From the cell containing the given text, extract its center point as [X, Y] coordinate. 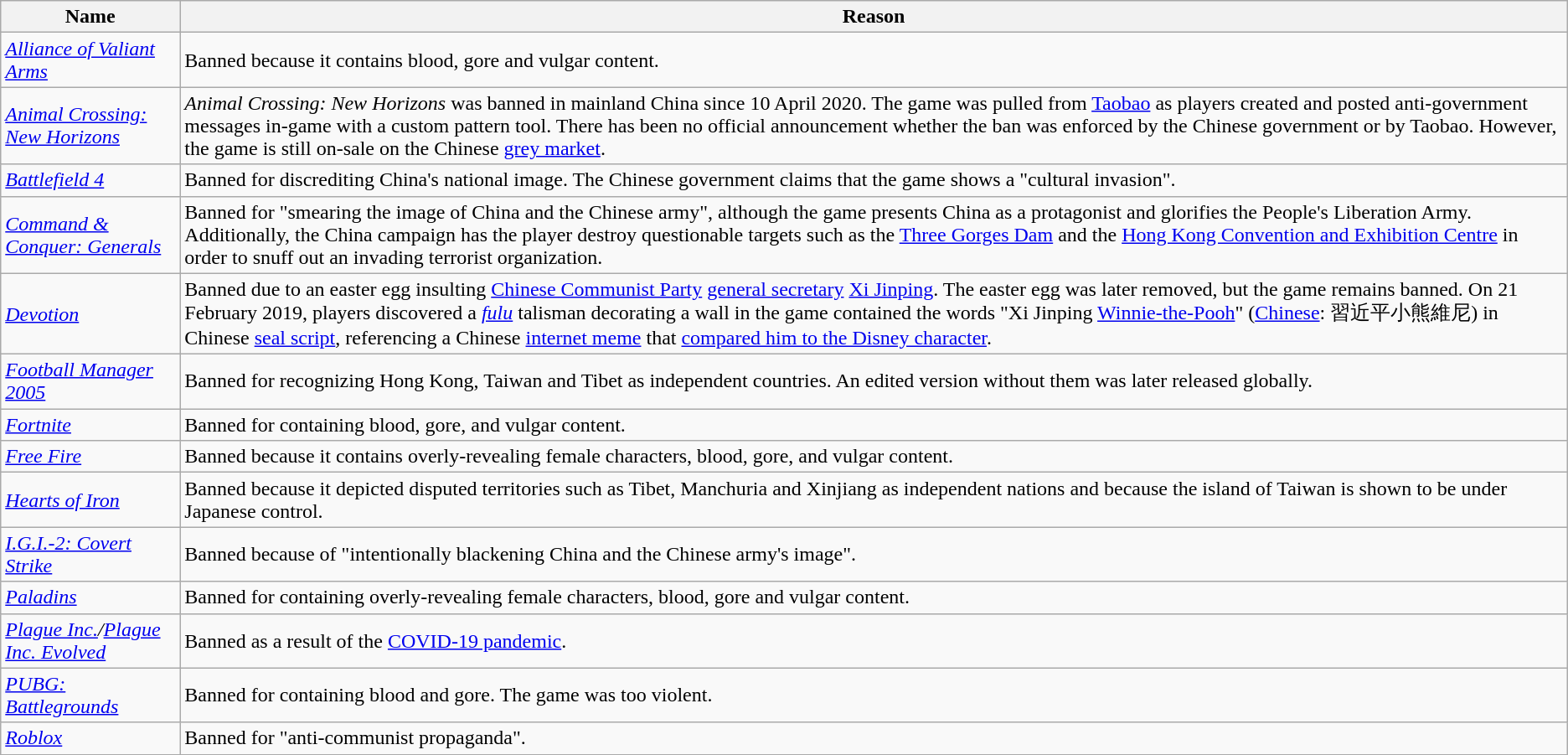
Plague Inc./Plague Inc. Evolved [90, 640]
Football Manager 2005 [90, 382]
Battlefield 4 [90, 180]
Banned because it contains overly-revealing female characters, blood, gore, and vulgar content. [874, 457]
Animal Crossing: New Horizons [90, 126]
Banned because of "intentionally blackening China and the Chinese army's image". [874, 555]
Name [90, 17]
Banned for discrediting China's national image. The Chinese government claims that the game shows a "cultural invasion". [874, 180]
Roblox [90, 738]
Command & Conquer: Generals [90, 235]
Paladins [90, 597]
Banned as a result of the COVID-19 pandemic. [874, 640]
Banned for containing blood and gore. The game was too violent. [874, 696]
Hearts of Iron [90, 499]
Reason [874, 17]
Banned for "anti-communist propaganda". [874, 738]
Banned for containing overly-revealing female characters, blood, gore and vulgar content. [874, 597]
Free Fire [90, 457]
Alliance of Valiant Arms [90, 60]
Banned because it contains blood, gore and vulgar content. [874, 60]
Fortnite [90, 425]
Banned for recognizing Hong Kong, Taiwan and Tibet as independent countries. An edited version without them was later released globally. [874, 382]
Devotion [90, 313]
PUBG: Battlegrounds [90, 696]
I.G.I.-2: Covert Strike [90, 555]
Banned for containing blood, gore, and vulgar content. [874, 425]
